Extract the (x, y) coordinate from the center of the cell holding the provided text.  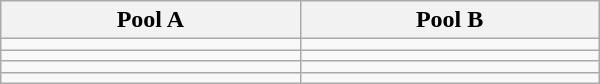
Pool A (150, 20)
Pool B (450, 20)
